Detect which cell encompasses the target text, then output its (X, Y) center coordinate. 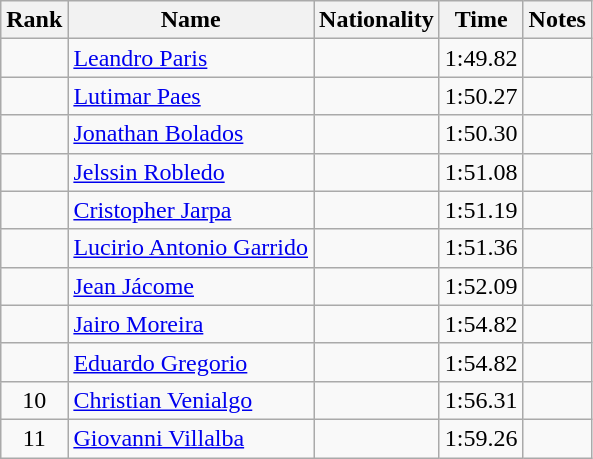
1:50.30 (481, 134)
1:49.82 (481, 58)
1:51.08 (481, 172)
11 (34, 438)
Cristopher Jarpa (191, 210)
Name (191, 20)
Lutimar Paes (191, 96)
Eduardo Gregorio (191, 362)
Time (481, 20)
1:50.27 (481, 96)
Christian Venialgo (191, 400)
1:51.19 (481, 210)
Jonathan Bolados (191, 134)
Leandro Paris (191, 58)
Jairo Moreira (191, 324)
Rank (34, 20)
Notes (557, 20)
Jelssin Robledo (191, 172)
Nationality (377, 20)
Lucirio Antonio Garrido (191, 248)
Jean Jácome (191, 286)
1:52.09 (481, 286)
Giovanni Villalba (191, 438)
1:59.26 (481, 438)
1:56.31 (481, 400)
10 (34, 400)
1:51.36 (481, 248)
